Search for the cell housing the specified text and yield its (X, Y) center coordinate. 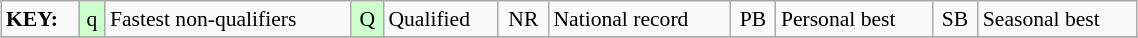
Q (367, 19)
PB (753, 19)
Seasonal best (1058, 19)
Personal best (854, 19)
Qualified (440, 19)
Fastest non-qualifiers (228, 19)
q (92, 19)
National record (639, 19)
KEY: (40, 19)
NR (523, 19)
SB (955, 19)
